Detect which cell encompasses the target text, then output its [x, y] center coordinate. 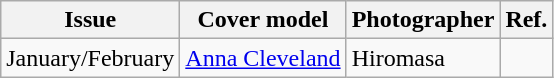
Cover model [263, 20]
Photographer [423, 20]
Issue [90, 20]
Ref. [526, 20]
Anna Cleveland [263, 58]
January/February [90, 58]
Hiromasa [423, 58]
